Detect which cell encompasses the target text, then output its [x, y] center coordinate. 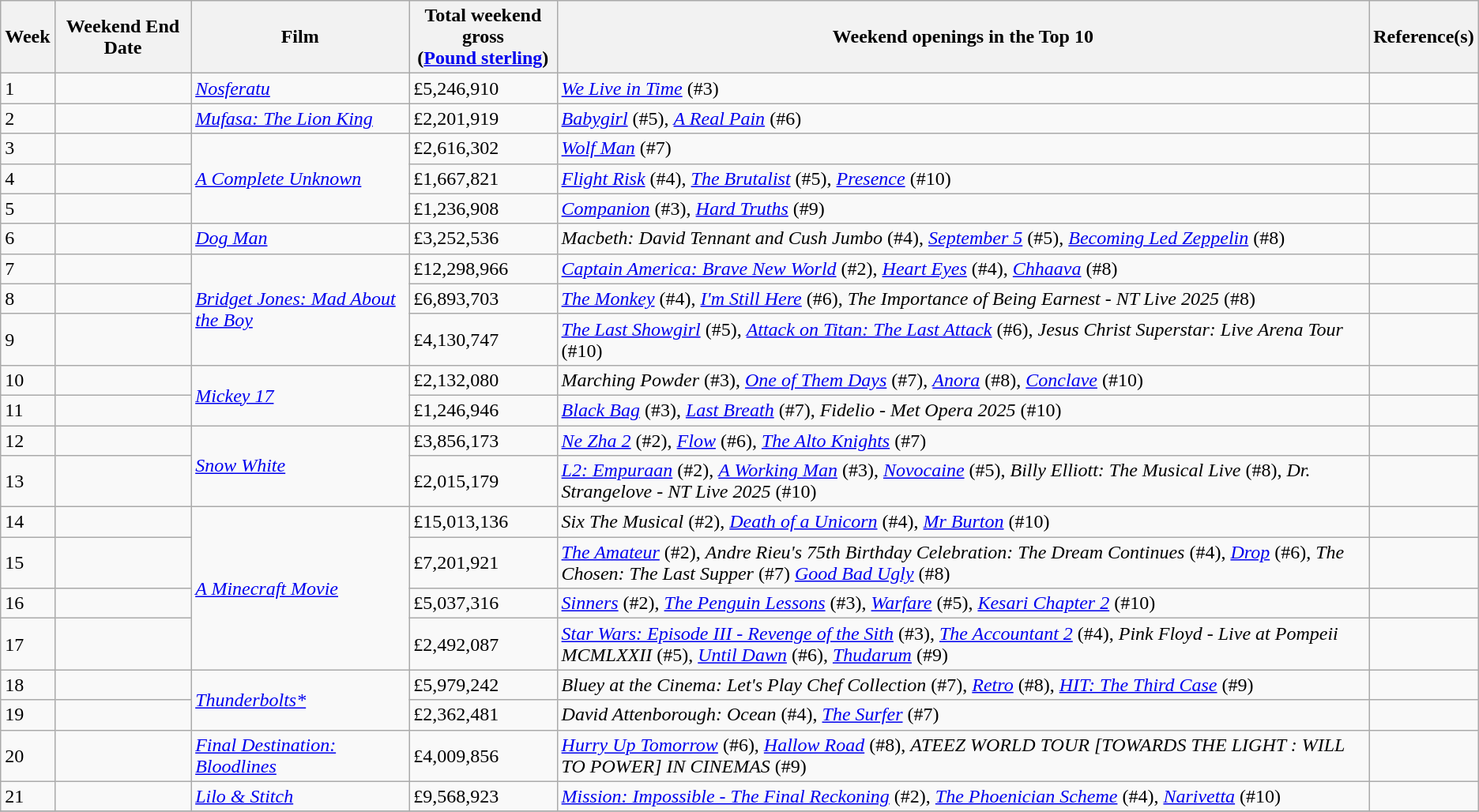
Week [28, 37]
£2,616,302 [484, 148]
20 [28, 755]
6 [28, 239]
Marching Powder (#3), One of Them Days (#7), Anora (#8), Conclave (#10) [963, 380]
17 [28, 645]
L2: Empuraan (#2), A Working Man (#3), Novocaine (#5), Billy Elliott: The Musical Live (#8), Dr. Strangelove - NT Live 2025 (#10) [963, 482]
Hurry Up Tomorrow (#6), Hallow Road (#8), ATEEZ WORLD TOUR [TOWARDS THE LIGHT : WILL TO POWER] IN CINEMAS (#9) [963, 755]
Sinners (#2), The Penguin Lessons (#3), Warfare (#5), Kesari Chapter 2 (#10) [963, 603]
Snow White [300, 466]
Weekend openings in the Top 10 [963, 37]
Wolf Man (#7) [963, 148]
Mufasa: The Lion King [300, 118]
Six The Musical (#2), Death of a Unicorn (#4), Mr Burton (#10) [963, 522]
£3,856,173 [484, 440]
£2,201,919 [484, 118]
Companion (#3), Hard Truths (#9) [963, 209]
Weekend End Date [122, 37]
4 [28, 179]
8 [28, 299]
We Live in Time (#3) [963, 88]
£7,201,921 [484, 562]
£1,246,946 [484, 410]
5 [28, 209]
A Complete Unknown [300, 179]
£2,362,481 [484, 715]
£3,252,536 [484, 239]
Babygirl (#5), A Real Pain (#6) [963, 118]
David Attenborough: Ocean (#4), The Surfer (#7) [963, 715]
Macbeth: David Tennant and Cush Jumbo (#4), September 5 (#5), Becoming Led Zeppelin (#8) [963, 239]
Bluey at the Cinema: Let's Play Chef Collection (#7), Retro (#8), HIT: The Third Case (#9) [963, 685]
Flight Risk (#4), The Brutalist (#5), Presence (#10) [963, 179]
£5,246,910 [484, 88]
Mickey 17 [300, 395]
Dog Man [300, 239]
21 [28, 796]
Black Bag (#3), Last Breath (#7), Fidelio - Met Opera 2025 (#10) [963, 410]
The Last Showgirl (#5), Attack on Titan: The Last Attack (#6), Jesus Christ Superstar: Live Arena Tour (#10) [963, 340]
£1,236,908 [484, 209]
Ne Zha 2 (#2), Flow (#6), The Alto Knights (#7) [963, 440]
£15,013,136 [484, 522]
£2,492,087 [484, 645]
7 [28, 269]
£1,667,821 [484, 179]
£5,979,242 [484, 685]
11 [28, 410]
Nosferatu [300, 88]
£5,037,316 [484, 603]
16 [28, 603]
19 [28, 715]
£6,893,703 [484, 299]
£2,132,080 [484, 380]
14 [28, 522]
12 [28, 440]
£4,130,747 [484, 340]
£9,568,923 [484, 796]
2 [28, 118]
15 [28, 562]
Final Destination: Bloodlines [300, 755]
The Monkey (#4), I'm Still Here (#6), The Importance of Being Earnest - NT Live 2025 (#8) [963, 299]
Lilo & Stitch [300, 796]
18 [28, 685]
1 [28, 88]
£2,015,179 [484, 482]
A Minecraft Movie [300, 588]
Captain America: Brave New World (#2), Heart Eyes (#4), Chhaava (#8) [963, 269]
£12,298,966 [484, 269]
Bridget Jones: Mad About the Boy [300, 310]
10 [28, 380]
13 [28, 482]
Star Wars: Episode III - Revenge of the Sith (#3), The Accountant 2 (#4), Pink Floyd - Live at Pompeii MCMLXXII (#5), Until Dawn (#6), Thudarum (#9) [963, 645]
Film [300, 37]
9 [28, 340]
Total weekend gross(Pound sterling) [484, 37]
Mission: Impossible - The Final Reckoning (#2), The Phoenician Scheme (#4), Narivetta (#10) [963, 796]
Reference(s) [1424, 37]
Thunderbolts* [300, 700]
The Amateur (#2), Andre Rieu's 75th Birthday Celebration: The Dream Continues (#4), Drop (#6), The Chosen: The Last Supper (#7) Good Bad Ugly (#8) [963, 562]
3 [28, 148]
£4,009,856 [484, 755]
